Output the [X, Y] coordinate of the center of the cell containing the given text.  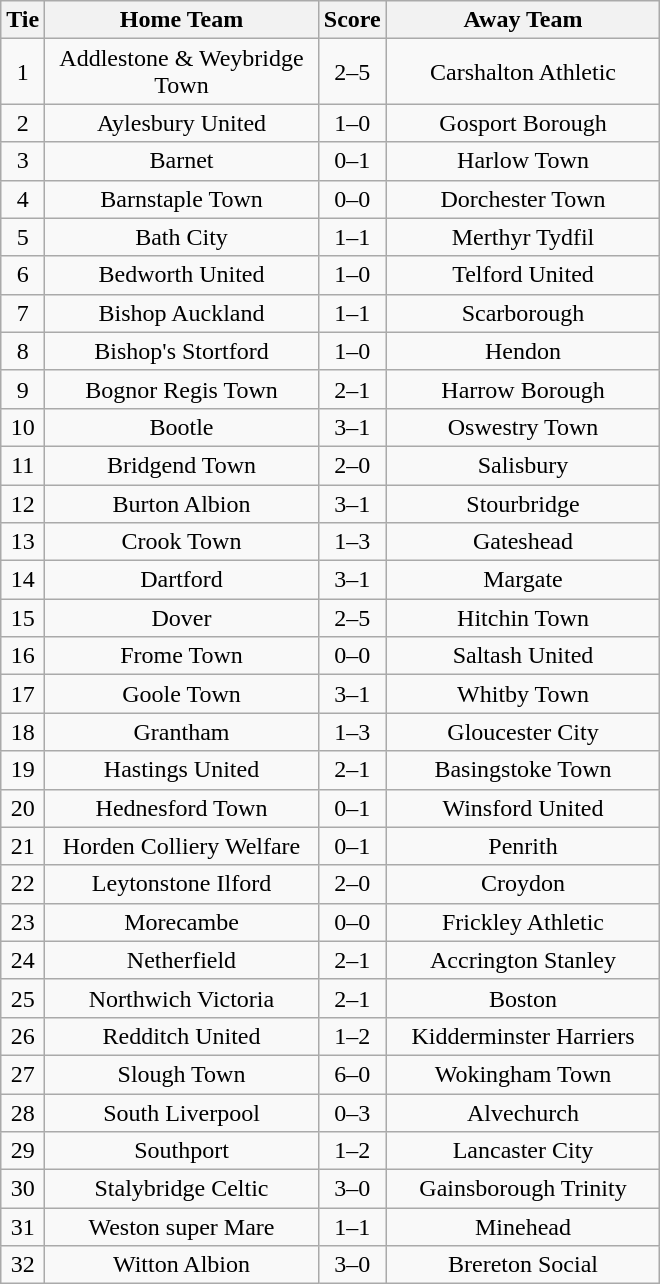
21 [23, 846]
Whitby Town [523, 694]
Wokingham Town [523, 1074]
30 [23, 1189]
Saltash United [523, 656]
Dartford [182, 580]
Barnet [182, 161]
17 [23, 694]
Telford United [523, 275]
19 [23, 770]
Gosport Borough [523, 123]
Netherfield [182, 960]
Bishop's Stortford [182, 351]
Harrow Borough [523, 389]
Margate [523, 580]
Southport [182, 1151]
South Liverpool [182, 1113]
10 [23, 427]
Accrington Stanley [523, 960]
23 [23, 922]
Crook Town [182, 542]
Hitchin Town [523, 618]
Aylesbury United [182, 123]
Score [352, 20]
Minehead [523, 1227]
Bootle [182, 427]
Scarborough [523, 313]
18 [23, 732]
5 [23, 237]
Gateshead [523, 542]
14 [23, 580]
Hendon [523, 351]
Penrith [523, 846]
Morecambe [182, 922]
Hednesford Town [182, 808]
Tie [23, 20]
Witton Albion [182, 1265]
Dorchester Town [523, 199]
29 [23, 1151]
25 [23, 998]
Alvechurch [523, 1113]
Oswestry Town [523, 427]
Bishop Auckland [182, 313]
Bognor Regis Town [182, 389]
8 [23, 351]
11 [23, 465]
Croydon [523, 884]
Burton Albion [182, 503]
Horden Colliery Welfare [182, 846]
Boston [523, 998]
24 [23, 960]
Stalybridge Celtic [182, 1189]
Gloucester City [523, 732]
Northwich Victoria [182, 998]
0–3 [352, 1113]
12 [23, 503]
Weston super Mare [182, 1227]
32 [23, 1265]
Frome Town [182, 656]
Bridgend Town [182, 465]
13 [23, 542]
20 [23, 808]
Basingstoke Town [523, 770]
Barnstaple Town [182, 199]
Away Team [523, 20]
Brereton Social [523, 1265]
Lancaster City [523, 1151]
9 [23, 389]
6–0 [352, 1074]
Bath City [182, 237]
26 [23, 1036]
Hastings United [182, 770]
22 [23, 884]
15 [23, 618]
Kidderminster Harriers [523, 1036]
Winsford United [523, 808]
31 [23, 1227]
Frickley Athletic [523, 922]
3 [23, 161]
Harlow Town [523, 161]
4 [23, 199]
Addlestone & Weybridge Town [182, 72]
Goole Town [182, 694]
Grantham [182, 732]
Salisbury [523, 465]
Home Team [182, 20]
28 [23, 1113]
1 [23, 72]
16 [23, 656]
Leytonstone Ilford [182, 884]
Slough Town [182, 1074]
2 [23, 123]
7 [23, 313]
Dover [182, 618]
Merthyr Tydfil [523, 237]
Bedworth United [182, 275]
Gainsborough Trinity [523, 1189]
Carshalton Athletic [523, 72]
Stourbridge [523, 503]
27 [23, 1074]
6 [23, 275]
Redditch United [182, 1036]
